Scan for the cell matching the given text and deliver its [x, y] coordinate at center. 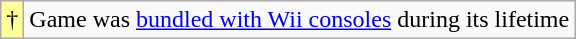
Game was bundled with Wii consoles during its lifetime [300, 20]
† [12, 20]
